Pinpoint the cell where the given text exists, returning its (x, y) midpoint coordinate. 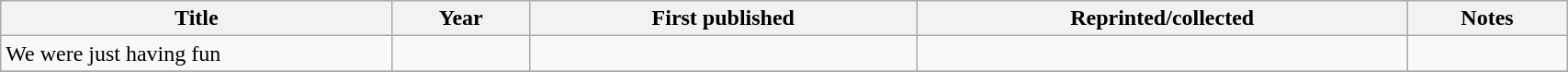
First published (723, 18)
Notes (1486, 18)
Title (197, 18)
Year (461, 18)
We were just having fun (197, 54)
Reprinted/collected (1162, 18)
